Identify which cell holds the provided text, then report its (X, Y) central coordinate. 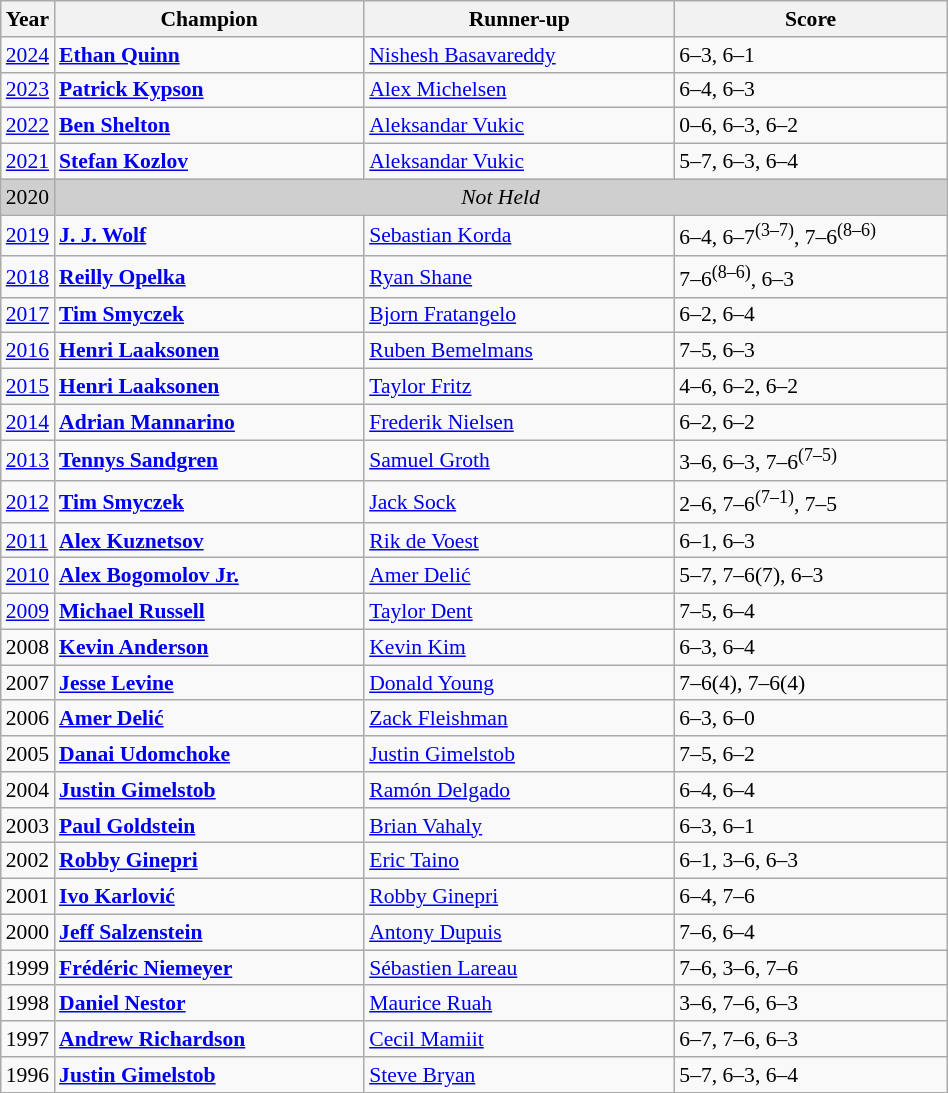
2018 (28, 276)
Frédéric Niemeyer (209, 968)
3–6, 6–3, 7–6(7–5) (810, 460)
2013 (28, 460)
Michael Russell (209, 612)
Alex Michelsen (519, 90)
Taylor Dent (519, 612)
Runner-up (519, 19)
6–4, 6–7(3–7), 7–6(8–6) (810, 236)
Sebastian Korda (519, 236)
6–7, 7–6, 6–3 (810, 1039)
2023 (28, 90)
2006 (28, 719)
5–7, 7–6(7), 6–3 (810, 576)
2022 (28, 126)
2008 (28, 648)
Score (810, 19)
2016 (28, 351)
Maurice Ruah (519, 1004)
2014 (28, 422)
7–6, 6–4 (810, 933)
Bjorn Fratangelo (519, 316)
Tennys Sandgren (209, 460)
7–5, 6–3 (810, 351)
Sébastien Lareau (519, 968)
Reilly Opelka (209, 276)
2021 (28, 162)
Adrian Mannarino (209, 422)
7–5, 6–2 (810, 754)
2020 (28, 197)
Alex Kuznetsov (209, 541)
Frederik Nielsen (519, 422)
2024 (28, 55)
Steve Bryan (519, 1075)
Samuel Groth (519, 460)
2019 (28, 236)
6–4, 6–4 (810, 790)
Taylor Fritz (519, 387)
0–6, 6–3, 6–2 (810, 126)
Jeff Salzenstein (209, 933)
2–6, 7–6(7–1), 7–5 (810, 502)
2000 (28, 933)
Danai Udomchoke (209, 754)
Year (28, 19)
2011 (28, 541)
Kevin Anderson (209, 648)
Zack Fleishman (519, 719)
7–6(8–6), 6–3 (810, 276)
6–4, 7–6 (810, 897)
Patrick Kypson (209, 90)
Rik de Voest (519, 541)
6–2, 6–4 (810, 316)
Kevin Kim (519, 648)
Ramón Delgado (519, 790)
6–3, 6–0 (810, 719)
Ivo Karlović (209, 897)
4–6, 6–2, 6–2 (810, 387)
2005 (28, 754)
Stefan Kozlov (209, 162)
Ruben Bemelmans (519, 351)
1998 (28, 1004)
Brian Vahaly (519, 826)
2004 (28, 790)
Champion (209, 19)
2001 (28, 897)
2003 (28, 826)
Jack Sock (519, 502)
1996 (28, 1075)
6–1, 3–6, 6–3 (810, 861)
2017 (28, 316)
Ryan Shane (519, 276)
Paul Goldstein (209, 826)
Cecil Mamiit (519, 1039)
Antony Dupuis (519, 933)
2009 (28, 612)
Andrew Richardson (209, 1039)
7–6(4), 7–6(4) (810, 683)
Nishesh Basavareddy (519, 55)
2010 (28, 576)
Alex Bogomolov Jr. (209, 576)
7–5, 6–4 (810, 612)
7–6, 3–6, 7–6 (810, 968)
6–2, 6–2 (810, 422)
Ethan Quinn (209, 55)
2007 (28, 683)
6–4, 6–3 (810, 90)
2015 (28, 387)
J. J. Wolf (209, 236)
Not Held (500, 197)
6–1, 6–3 (810, 541)
2002 (28, 861)
Daniel Nestor (209, 1004)
1997 (28, 1039)
Donald Young (519, 683)
Ben Shelton (209, 126)
6–3, 6–4 (810, 648)
3–6, 7–6, 6–3 (810, 1004)
Jesse Levine (209, 683)
1999 (28, 968)
Eric Taino (519, 861)
2012 (28, 502)
